Pinpoint the cell where the given text exists, returning its (X, Y) midpoint coordinate. 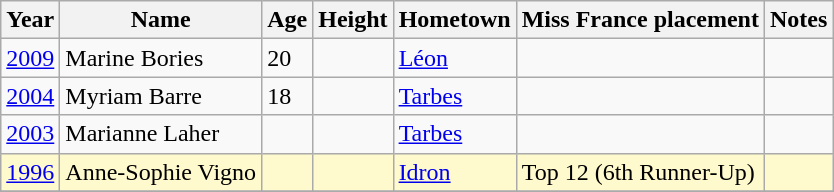
Name (161, 20)
20 (288, 58)
Léon (454, 58)
2004 (30, 96)
Miss France placement (640, 20)
2003 (30, 134)
Marine Bories (161, 58)
Myriam Barre (161, 96)
2009 (30, 58)
Marianne Laher (161, 134)
Notes (798, 20)
Year (30, 20)
1996 (30, 172)
Top 12 (6th Runner-Up) (640, 172)
Height (353, 20)
18 (288, 96)
Hometown (454, 20)
Anne-Sophie Vigno (161, 172)
Idron (454, 172)
Age (288, 20)
